Pinpoint the cell where the given text exists, returning its (x, y) midpoint coordinate. 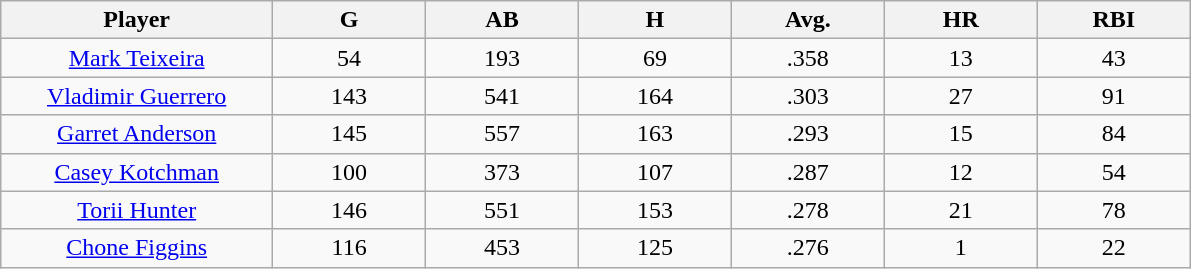
69 (654, 58)
.278 (808, 210)
.287 (808, 172)
HR (960, 20)
541 (502, 96)
Vladimir Guerrero (137, 96)
G (350, 20)
RBI (1114, 20)
125 (654, 248)
21 (960, 210)
116 (350, 248)
146 (350, 210)
107 (654, 172)
Chone Figgins (137, 248)
84 (1114, 134)
H (654, 20)
Garret Anderson (137, 134)
Mark Teixeira (137, 58)
193 (502, 58)
Torii Hunter (137, 210)
13 (960, 58)
AB (502, 20)
27 (960, 96)
145 (350, 134)
.358 (808, 58)
164 (654, 96)
143 (350, 96)
15 (960, 134)
78 (1114, 210)
.303 (808, 96)
373 (502, 172)
Player (137, 20)
.293 (808, 134)
100 (350, 172)
153 (654, 210)
551 (502, 210)
91 (1114, 96)
163 (654, 134)
453 (502, 248)
.276 (808, 248)
Avg. (808, 20)
12 (960, 172)
557 (502, 134)
Casey Kotchman (137, 172)
22 (1114, 248)
43 (1114, 58)
1 (960, 248)
